Extract the [X, Y] coordinate from the center of the cell holding the provided text.  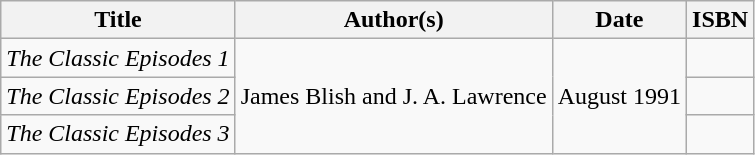
The Classic Episodes 1 [118, 58]
Author(s) [394, 20]
The Classic Episodes 2 [118, 96]
Title [118, 20]
ISBN [720, 20]
James Blish and J. A. Lawrence [394, 96]
August 1991 [619, 96]
Date [619, 20]
The Classic Episodes 3 [118, 134]
